Identify which cell holds the provided text, then report its [X, Y] central coordinate. 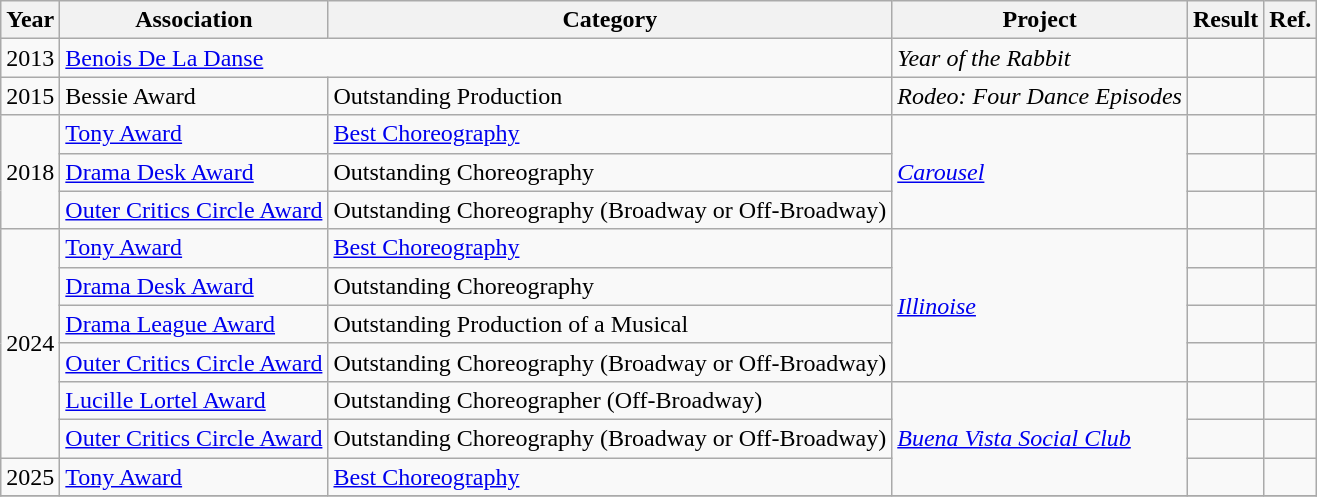
Carousel [1040, 172]
2025 [30, 477]
Benois De La Danse [476, 58]
Bessie Award [194, 96]
Lucille Lortel Award [194, 400]
Association [194, 20]
Ref. [1290, 20]
Outstanding Choreographer (Off-Broadway) [610, 400]
Buena Vista Social Club [1040, 438]
Outstanding Production [610, 96]
2024 [30, 343]
Project [1040, 20]
2018 [30, 172]
2015 [30, 96]
Year of the Rabbit [1040, 58]
Drama League Award [194, 324]
Rodeo: Four Dance Episodes [1040, 96]
Result [1225, 20]
Outstanding Production of a Musical [610, 324]
Category [610, 20]
Illinoise [1040, 305]
2013 [30, 58]
Year [30, 20]
